Provide the [X, Y] coordinate of the cell's center where the given text is located.  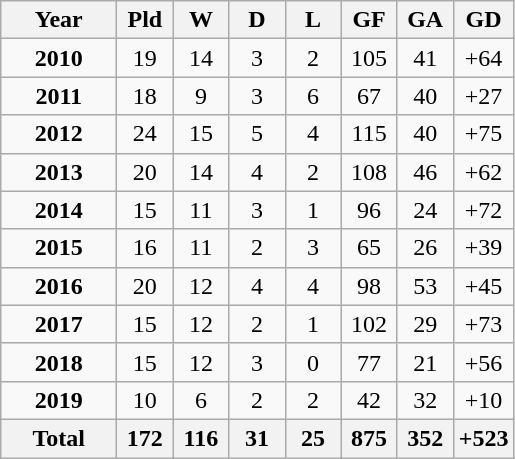
53 [425, 286]
105 [369, 58]
+62 [484, 172]
2016 [59, 286]
65 [369, 248]
32 [425, 400]
46 [425, 172]
+64 [484, 58]
+39 [484, 248]
+75 [484, 134]
9 [201, 96]
+27 [484, 96]
102 [369, 324]
42 [369, 400]
+523 [484, 438]
16 [145, 248]
115 [369, 134]
41 [425, 58]
Pld [145, 20]
GA [425, 20]
21 [425, 362]
2010 [59, 58]
2018 [59, 362]
2013 [59, 172]
26 [425, 248]
2011 [59, 96]
31 [257, 438]
96 [369, 210]
25 [313, 438]
+73 [484, 324]
67 [369, 96]
29 [425, 324]
10 [145, 400]
875 [369, 438]
W [201, 20]
2015 [59, 248]
+56 [484, 362]
116 [201, 438]
+10 [484, 400]
0 [313, 362]
2014 [59, 210]
Total [59, 438]
2019 [59, 400]
Year [59, 20]
98 [369, 286]
+45 [484, 286]
352 [425, 438]
D [257, 20]
GD [484, 20]
GF [369, 20]
77 [369, 362]
2017 [59, 324]
172 [145, 438]
19 [145, 58]
5 [257, 134]
18 [145, 96]
+72 [484, 210]
2012 [59, 134]
108 [369, 172]
L [313, 20]
